From the cell containing the given text, extract its center point as (x, y) coordinate. 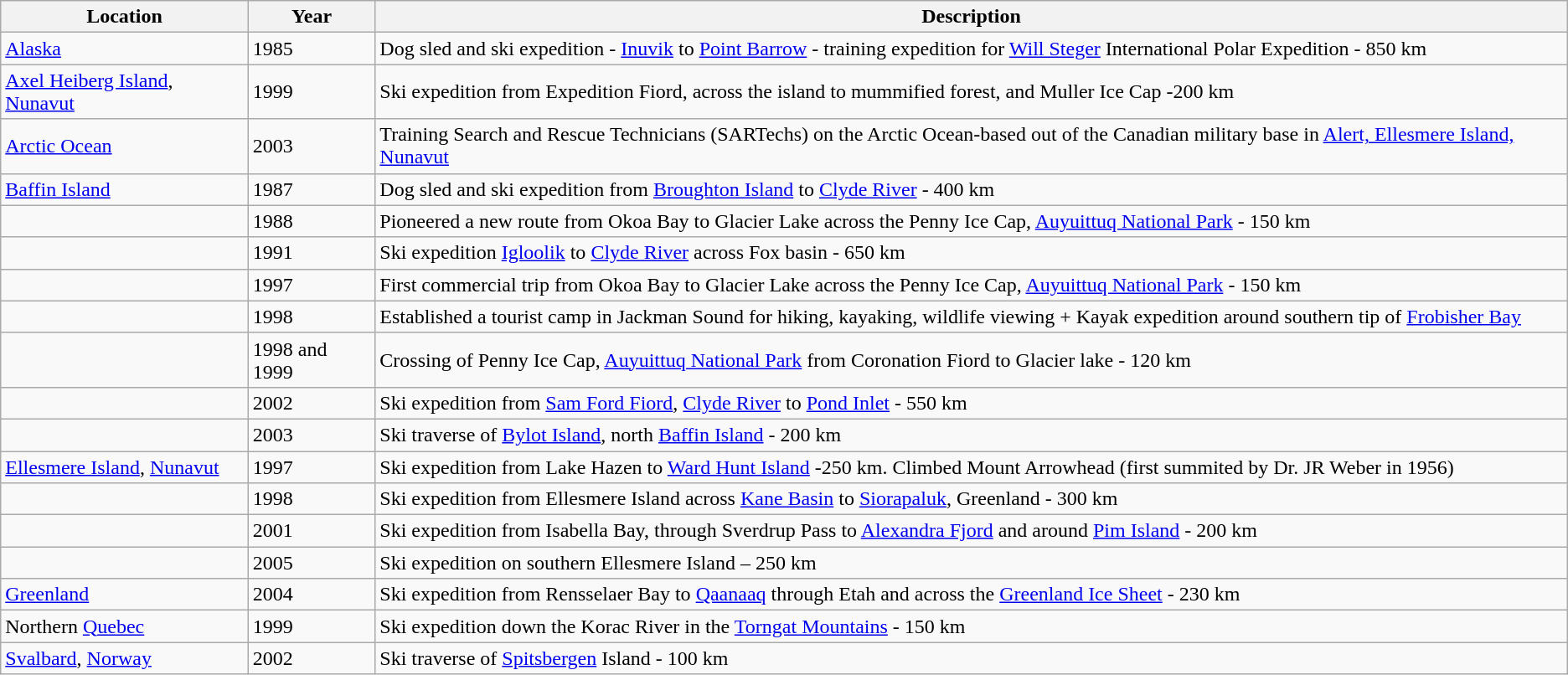
Dog sled and ski expedition - Inuvik to Point Barrow - training expedition for Will Steger International Polar Expedition - 850 km (972, 49)
1985 (312, 49)
Ski expedition down the Korac River in the Torngat Mountains - 150 km (972, 626)
Ski expedition from Sam Ford Fiord, Clyde River to Pond Inlet - 550 km (972, 403)
Ski expedition on southern Ellesmere Island – 250 km (972, 563)
1991 (312, 253)
2001 (312, 531)
2005 (312, 563)
Ellesmere Island, Nunavut (125, 466)
Training Search and Rescue Technicians (SARTechs) on the Arctic Ocean-based out of the Canadian military base in Alert, Ellesmere Island, Nunavut (972, 146)
Axel Heiberg Island, Nunavut (125, 92)
Ski expedition from Rensselaer Bay to Qaanaaq through Etah and across the Greenland Ice Sheet - 230 km (972, 595)
1988 (312, 221)
Ski traverse of Spitsbergen Island - 100 km (972, 658)
Greenland (125, 595)
Year (312, 17)
Crossing of Penny Ice Cap, Auyuittuq National Park from Coronation Fiord to Glacier lake - 120 km (972, 360)
Pioneered a new route from Okoa Bay to Glacier Lake across the Penny Ice Cap, Auyuittuq National Park - 150 km (972, 221)
First commercial trip from Okoa Bay to Glacier Lake across the Penny Ice Cap, Auyuittuq National Park - 150 km (972, 285)
Ski expedition Igloolik to Clyde River across Fox basin - 650 km (972, 253)
Alaska (125, 49)
Description (972, 17)
2004 (312, 595)
Established a tourist camp in Jackman Sound for hiking, kayaking, wildlife viewing + Kayak expedition around southern tip of Frobisher Bay (972, 317)
Baffin Island (125, 189)
Arctic Ocean (125, 146)
Ski expedition from Ellesmere Island across Kane Basin to Siorapaluk, Greenland - 300 km (972, 499)
Location (125, 17)
Northern Quebec (125, 626)
Svalbard, Norway (125, 658)
Ski traverse of Bylot Island, north Baffin Island - 200 km (972, 435)
1998 and 1999 (312, 360)
Dog sled and ski expedition from Broughton Island to Clyde River - 400 km (972, 189)
Ski expedition from Expedition Fiord, across the island to mummified forest, and Muller Ice Cap -200 km (972, 92)
Ski expedition from Lake Hazen to Ward Hunt Island -250 km. Climbed Mount Arrowhead (first summited by Dr. JR Weber in 1956) (972, 466)
1987 (312, 189)
Ski expedition from Isabella Bay, through Sverdrup Pass to Alexandra Fjord and around Pim Island - 200 km (972, 531)
